From the cell containing the given text, extract its center point as [X, Y] coordinate. 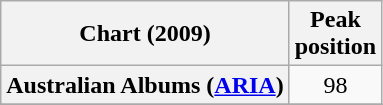
Peakposition [335, 34]
Australian Albums (ARIA) [145, 85]
Chart (2009) [145, 34]
98 [335, 85]
